Return [x, y] of the center of cell containing provided text 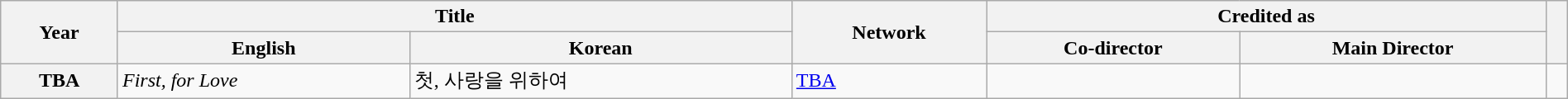
Title [455, 16]
첫, 사랑을 위하여 [600, 81]
Year [60, 32]
English [263, 48]
Co-director [1113, 48]
Main Director [1393, 48]
Korean [600, 48]
Credited as [1267, 16]
First, for Love [263, 81]
Network [888, 32]
